For the text-containing cell, return its midpoint in (x, y) coordinate format. 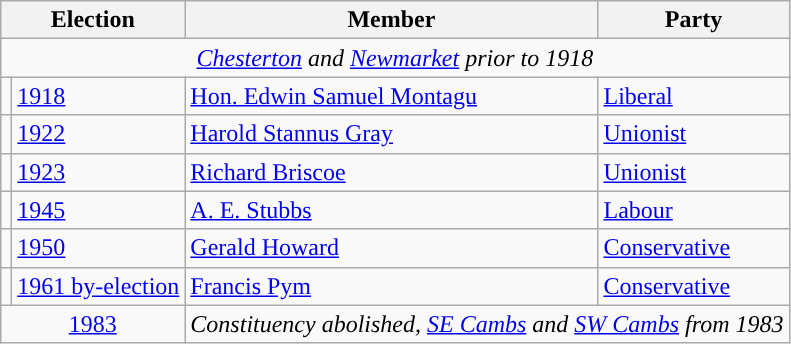
1945 (98, 210)
Hon. Edwin Samuel Montagu (392, 96)
Gerald Howard (392, 248)
1950 (98, 248)
A. E. Stubbs (392, 210)
Liberal (694, 96)
1918 (98, 96)
Francis Pym (392, 286)
Chesterton and Newmarket prior to 1918 (395, 58)
Election (93, 20)
Labour (694, 210)
1961 by-election (98, 286)
Party (694, 20)
1923 (98, 172)
1983 (93, 324)
1922 (98, 134)
Harold Stannus Gray (392, 134)
Constituency abolished, SE Cambs and SW Cambs from 1983 (487, 324)
Richard Briscoe (392, 172)
Member (392, 20)
